Return the [X, Y] coordinate for the center point of the cell that contains the specified text.  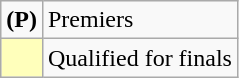
Premiers [140, 20]
Qualified for finals [140, 58]
(P) [22, 20]
